Output the (X, Y) coordinate of the center of the cell containing the given text.  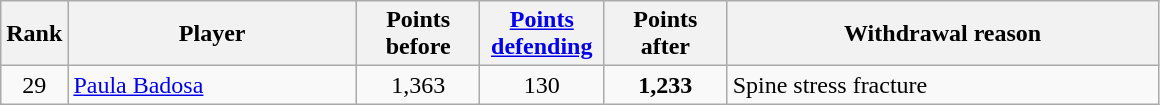
Paula Badosa (212, 85)
Player (212, 34)
29 (34, 85)
1,233 (666, 85)
Rank (34, 34)
130 (542, 85)
Spine stress fracture (942, 85)
Points defending (542, 34)
Withdrawal reason (942, 34)
Points before (418, 34)
1,363 (418, 85)
Points after (666, 34)
